Detect which cell encompasses the target text, then output its [X, Y] center coordinate. 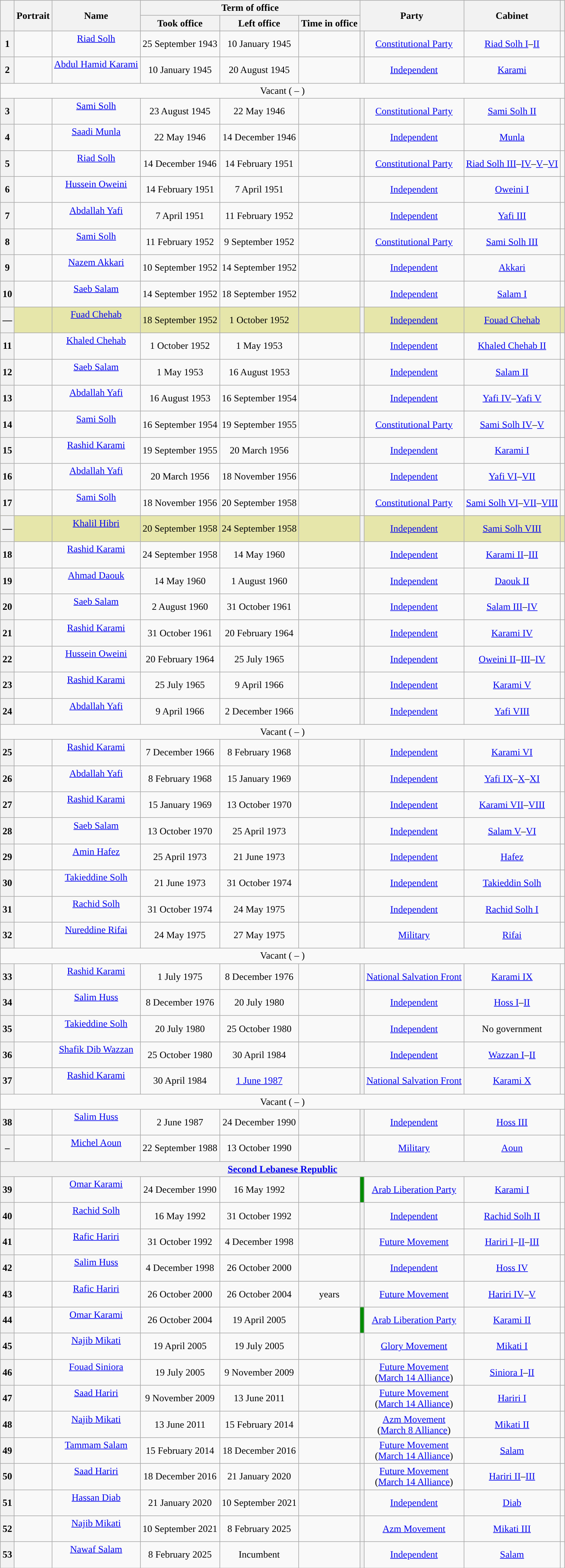
41 [7, 1242]
Hariri IV–V [512, 1294]
Glory Movement [414, 1346]
Karami X [512, 1081]
13 October 1990 [259, 1148]
Riad Solh I–II [512, 44]
28 [7, 831]
Rifai [512, 935]
20 August 1945 [259, 70]
Took office [180, 23]
Khaled Chehab II [512, 346]
34 [7, 1002]
Rachid Solh II [512, 1216]
50 [7, 1476]
44 [7, 1320]
Sami Solh IV–V [512, 424]
47 [7, 1398]
1 June 1987 [259, 1081]
Sami Solh II [512, 111]
Azm Movement(March 8 Alliance) [414, 1424]
Yafi VIII [512, 711]
No government [512, 1029]
Fouad Chehab [512, 320]
Azm Movement [414, 1529]
Hafez [512, 857]
Munla [512, 137]
52 [7, 1529]
14 [7, 424]
Rachid Solh I [512, 909]
27 [7, 805]
1 [7, 44]
1 July 1975 [180, 977]
36 [7, 1054]
45 [7, 1346]
38 [7, 1123]
Diab [512, 1503]
16 [7, 476]
Second Lebanese Republic [282, 1169]
19 [7, 581]
Hoss IV [512, 1268]
21 [7, 633]
4 [7, 137]
Shafik Dib Wazzan [96, 1054]
Hariri I–II–III [512, 1242]
3 [7, 111]
Salam V–VI [512, 831]
40 [7, 1216]
years [329, 1294]
Riad Solh III–IV–V–VI [512, 164]
Wazzan I–II [512, 1054]
27 May 1975 [259, 935]
Hariri I [512, 1398]
Aoun [512, 1148]
10 September 1952 [180, 268]
Mikati I [512, 1346]
Abdul Hamid Karami [96, 70]
Cabinet [512, 16]
Oweini II–III–IV [512, 659]
2 December 1966 [259, 711]
9 [7, 268]
Fuad Chehab [96, 320]
9 September 1952 [259, 241]
Mikati III [512, 1529]
Party [411, 16]
Akkari [512, 268]
48 [7, 1424]
Hoss III [512, 1123]
Portrait [33, 16]
Karami [512, 70]
33 [7, 977]
Karami VI [512, 753]
2 August 1960 [180, 607]
Hassan Diab [96, 1503]
Nawaf Salam [96, 1555]
Ahmad Daouk [96, 581]
23 [7, 685]
31 [7, 909]
– [7, 1148]
12 [7, 372]
29 [7, 857]
25 September 1943 [180, 44]
Sami Solh III [512, 241]
Nureddine Rifai [96, 935]
Hoss I–II [512, 1002]
Salam II [512, 372]
46 [7, 1372]
20 [7, 607]
Term of office [250, 8]
32 [7, 935]
22 September 1988 [180, 1148]
Incumbent [259, 1555]
Takieddin Solh [512, 883]
30 [7, 883]
Oweini I [512, 189]
Yafi IX–X–XI [512, 779]
Mikati II [512, 1424]
49 [7, 1451]
35 [7, 1029]
43 [7, 1294]
18 [7, 555]
53 [7, 1555]
Salam III–IV [512, 607]
8 [7, 241]
42 [7, 1268]
7 [7, 216]
Hariri II–III [512, 1476]
7 December 1966 [180, 753]
2 June 1987 [180, 1123]
Amin Hafez [96, 857]
Fouad Siniora [96, 1372]
Yafi III [512, 216]
23 August 1945 [180, 111]
6 [7, 189]
Karami VII–VIII [512, 805]
Yafi VI–VII [512, 476]
2 [7, 70]
Salam I [512, 293]
Nazem Akkari [96, 268]
10 [7, 293]
Tammam Salam [96, 1451]
Sami Solh VIII [512, 528]
Daouk II [512, 581]
24 [7, 711]
Karami IV [512, 633]
15 [7, 451]
Sami Solh VI–VII–VIII [512, 503]
Karami II [512, 1320]
Yafi IV–Yafi V [512, 399]
37 [7, 1081]
Left office [259, 23]
Michel Aoun [96, 1148]
17 [7, 503]
13 [7, 399]
26 [7, 779]
39 [7, 1190]
22 [7, 659]
5 [7, 164]
Khaled Chehab [96, 346]
1 August 1960 [259, 581]
25 [7, 753]
Saadi Munla [96, 137]
Karami II–III [512, 555]
Siniora I–II [512, 1372]
Khalil Hibri [96, 528]
Time in office [329, 23]
51 [7, 1503]
11 [7, 346]
Name [96, 16]
Karami V [512, 685]
Karami IX [512, 977]
